For the text-containing cell, return its midpoint in [X, Y] coordinate format. 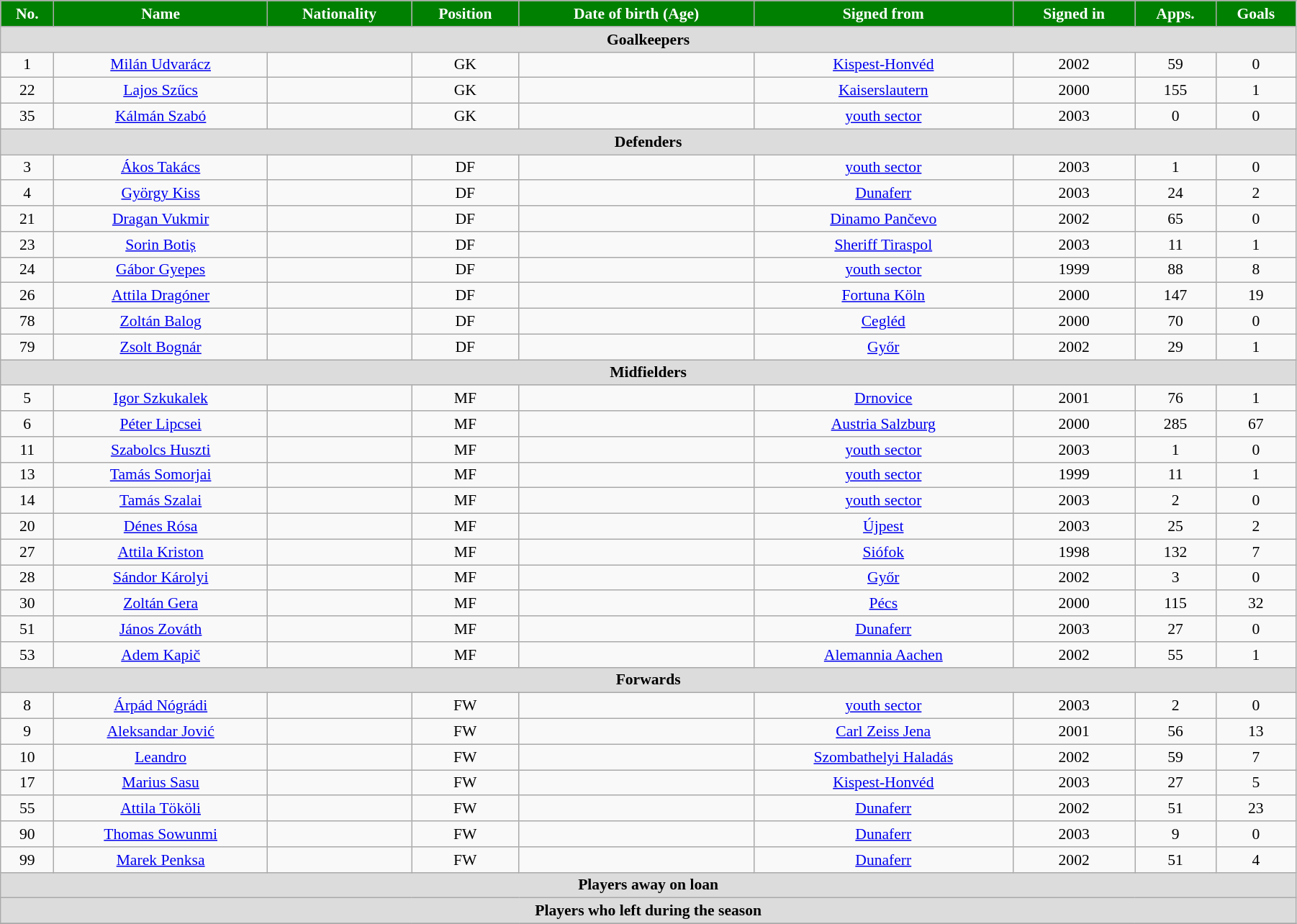
1998 [1074, 552]
285 [1175, 424]
Tamás Somorjai [161, 475]
Fortuna Köln [883, 296]
26 [27, 296]
Sorin Botiș [161, 245]
21 [27, 219]
Goals [1255, 14]
17 [27, 783]
Marek Penksa [161, 860]
115 [1175, 604]
10 [27, 757]
Dragan Vukmir [161, 219]
Gábor Gyepes [161, 270]
János Zováth [161, 629]
Szabolcs Huszti [161, 450]
Tamás Szalai [161, 501]
25 [1175, 527]
147 [1175, 296]
György Kiss [161, 194]
28 [27, 578]
Drnovice [883, 399]
Igor Szkukalek [161, 399]
6 [27, 424]
Marius Sasu [161, 783]
32 [1255, 604]
20 [27, 527]
88 [1175, 270]
Leandro [161, 757]
Signed in [1074, 14]
70 [1175, 322]
65 [1175, 219]
Defenders [648, 142]
Players away on loan [648, 885]
Austria Salzburg [883, 424]
Forwards [648, 680]
Árpád Nógrádi [161, 706]
Kaiserslautern [883, 91]
Zoltán Gera [161, 604]
Péter Lipcsei [161, 424]
Sheriff Tiraspol [883, 245]
Milán Udvarácz [161, 65]
30 [27, 604]
Alemannia Aachen [883, 655]
132 [1175, 552]
Zsolt Bognár [161, 347]
Siófok [883, 552]
Újpest [883, 527]
53 [27, 655]
Dinamo Pančevo [883, 219]
79 [27, 347]
Szombathelyi Haladás [883, 757]
Cegléd [883, 322]
78 [27, 322]
22 [27, 91]
67 [1255, 424]
Players who left during the season [648, 911]
Midfielders [648, 373]
Attila Dragóner [161, 296]
14 [27, 501]
Sándor Károlyi [161, 578]
35 [27, 117]
Apps. [1175, 14]
Aleksandar Jović [161, 732]
Date of birth (Age) [636, 14]
Goalkeepers [648, 40]
Position [465, 14]
Lajos Szűcs [161, 91]
No. [27, 14]
19 [1255, 296]
Thomas Sowunmi [161, 834]
Carl Zeiss Jena [883, 732]
Ákos Takács [161, 168]
Kálmán Szabó [161, 117]
90 [27, 834]
56 [1175, 732]
Name [161, 14]
Zoltán Balog [161, 322]
Pécs [883, 604]
Adem Kapič [161, 655]
Nationality [339, 14]
155 [1175, 91]
99 [27, 860]
76 [1175, 399]
Attila Kriston [161, 552]
Dénes Rósa [161, 527]
Attila Tököli [161, 809]
29 [1175, 347]
Signed from [883, 14]
